Provide the [x, y] coordinate of the cell's center where the given text is located.  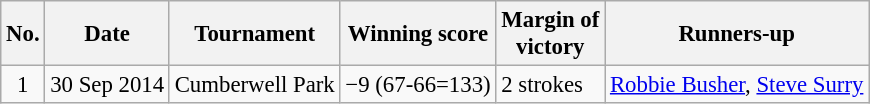
Robbie Busher, Steve Surry [737, 85]
30 Sep 2014 [107, 85]
Winning score [418, 34]
2 strokes [550, 85]
1 [23, 85]
Tournament [254, 34]
−9 (67-66=133) [418, 85]
Cumberwell Park [254, 85]
Date [107, 34]
Margin ofvictory [550, 34]
No. [23, 34]
Runners-up [737, 34]
